Output the [x, y] coordinate of the center of the cell containing the given text.  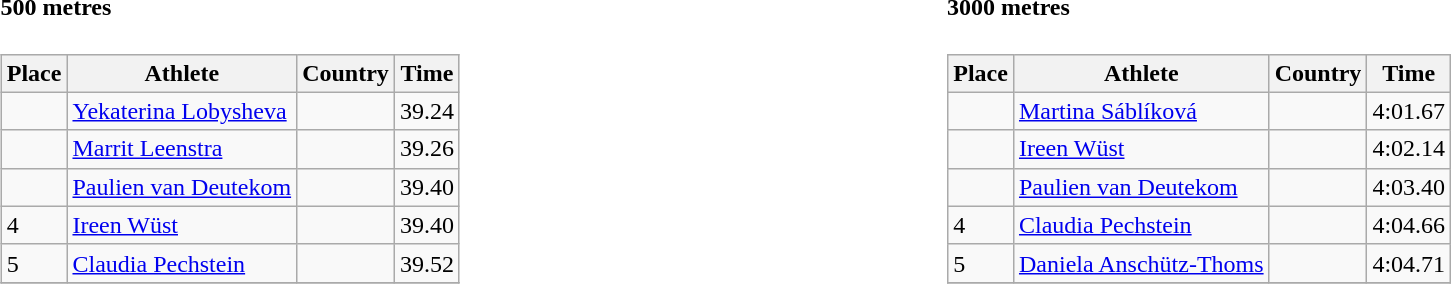
Marrit Leenstra [182, 149]
Yekaterina Lobysheva [182, 111]
39.24 [426, 111]
Daniela Anschütz-Thoms [1141, 263]
4:01.67 [1409, 111]
39.52 [426, 263]
39.26 [426, 149]
4:03.40 [1409, 187]
4:04.71 [1409, 263]
4:04.66 [1409, 225]
Martina Sáblíková [1141, 111]
4:02.14 [1409, 149]
